Output the (X, Y) coordinate of the center of the cell containing the given text.  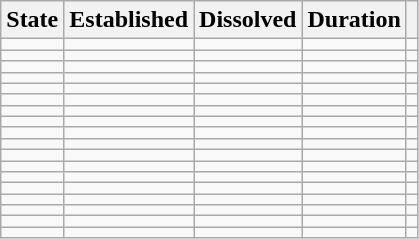
Established (129, 20)
Duration (354, 20)
State (32, 20)
Dissolved (248, 20)
